Return (x, y) of the center of cell containing provided text 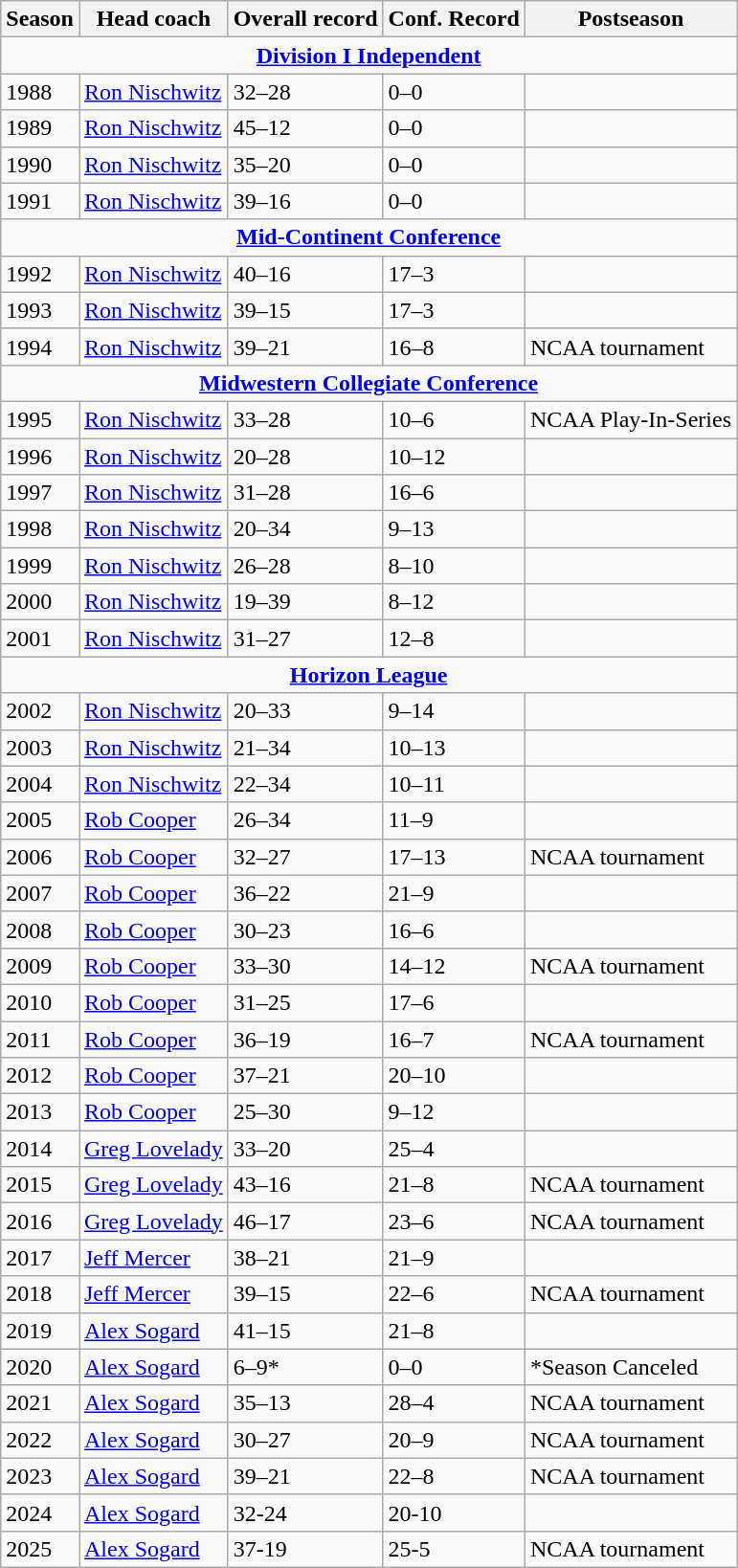
10–12 (454, 457)
Season (40, 19)
1992 (40, 274)
Mid-Continent Conference (369, 237)
2009 (40, 966)
2014 (40, 1149)
9–14 (454, 711)
6–9* (305, 1367)
26–28 (305, 566)
36–19 (305, 1039)
10–6 (454, 419)
Horizon League (369, 675)
2005 (40, 820)
1995 (40, 419)
37–21 (305, 1076)
16–8 (454, 347)
2013 (40, 1112)
10–11 (454, 784)
2016 (40, 1221)
22–6 (454, 1294)
2019 (40, 1331)
2004 (40, 784)
35–13 (305, 1403)
25–4 (454, 1149)
2022 (40, 1440)
31–27 (305, 638)
32–27 (305, 857)
Overall record (305, 19)
22–8 (454, 1476)
Head coach (153, 19)
1990 (40, 165)
41–15 (305, 1331)
8–12 (454, 602)
31–25 (305, 1002)
17–6 (454, 1002)
2003 (40, 748)
2011 (40, 1039)
2024 (40, 1512)
17–13 (454, 857)
2008 (40, 930)
1996 (40, 457)
1997 (40, 493)
2025 (40, 1549)
1998 (40, 529)
26–34 (305, 820)
9–12 (454, 1112)
12–8 (454, 638)
32–28 (305, 92)
35–20 (305, 165)
2001 (40, 638)
10–13 (454, 748)
32-24 (305, 1512)
33–28 (305, 419)
11–9 (454, 820)
1989 (40, 128)
*Season Canceled (630, 1367)
20–9 (454, 1440)
2020 (40, 1367)
20-10 (454, 1512)
25–30 (305, 1112)
20–10 (454, 1076)
20–28 (305, 457)
38–21 (305, 1258)
2000 (40, 602)
2010 (40, 1002)
1991 (40, 201)
Conf. Record (454, 19)
23–6 (454, 1221)
1988 (40, 92)
33–30 (305, 966)
14–12 (454, 966)
21–34 (305, 748)
2017 (40, 1258)
2012 (40, 1076)
33–20 (305, 1149)
2007 (40, 893)
30–27 (305, 1440)
2002 (40, 711)
28–4 (454, 1403)
30–23 (305, 930)
20–33 (305, 711)
2021 (40, 1403)
19–39 (305, 602)
25-5 (454, 1549)
43–16 (305, 1185)
2006 (40, 857)
46–17 (305, 1221)
Midwestern Collegiate Conference (369, 383)
31–28 (305, 493)
2018 (40, 1294)
45–12 (305, 128)
20–34 (305, 529)
9–13 (454, 529)
16–7 (454, 1039)
39–16 (305, 201)
Postseason (630, 19)
Division I Independent (369, 56)
8–10 (454, 566)
NCAA Play-In-Series (630, 419)
37-19 (305, 1549)
22–34 (305, 784)
2015 (40, 1185)
1994 (40, 347)
2023 (40, 1476)
36–22 (305, 893)
1993 (40, 310)
40–16 (305, 274)
1999 (40, 566)
